Identify which cell holds the provided text, then report its (X, Y) central coordinate. 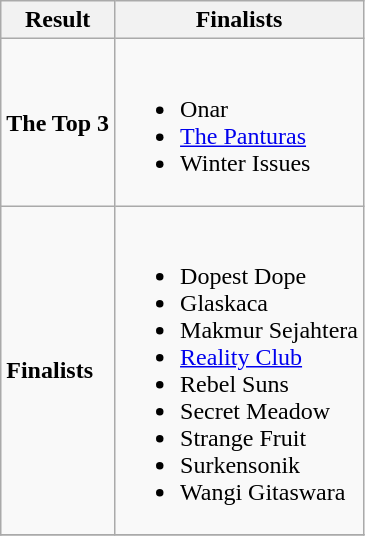
Dopest DopeGlaskacaMakmur SejahteraReality ClubRebel SunsSecret MeadowStrange FruitSurkensonikWangi Gitaswara (240, 370)
OnarThe PanturasWinter Issues (240, 122)
Result (58, 20)
The Top 3 (58, 122)
